Detect which cell encompasses the target text, then output its [x, y] center coordinate. 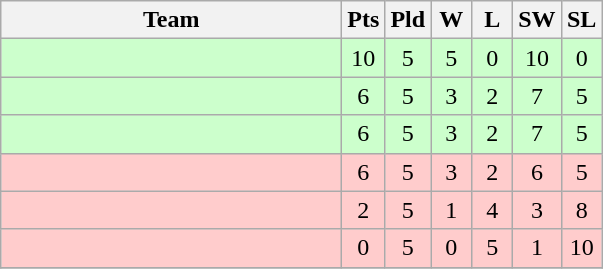
W [452, 20]
SW [537, 20]
8 [582, 210]
Pld [408, 20]
L [492, 20]
Team [172, 20]
4 [492, 210]
SL [582, 20]
Pts [364, 20]
